Detect which cell encompasses the target text, then output its [x, y] center coordinate. 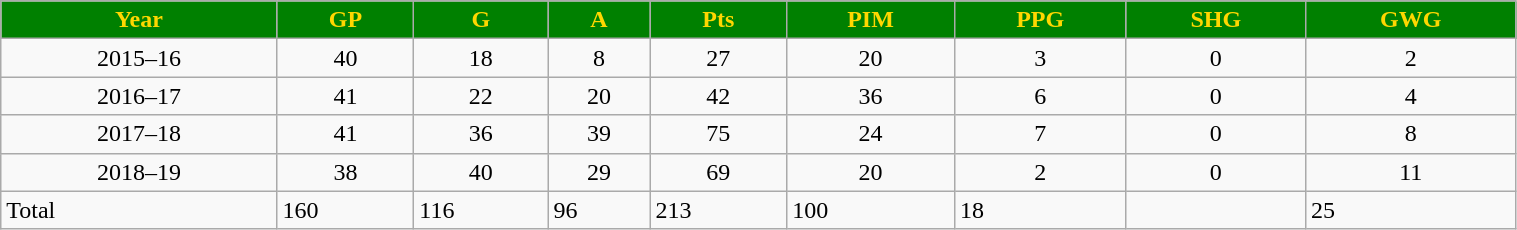
Total [139, 210]
96 [599, 210]
69 [718, 172]
A [599, 20]
2018–19 [139, 172]
3 [1040, 58]
42 [718, 96]
7 [1040, 134]
6 [1040, 96]
PPG [1040, 20]
160 [346, 210]
75 [718, 134]
GWG [1412, 20]
25 [1412, 210]
PIM [871, 20]
116 [481, 210]
Pts [718, 20]
24 [871, 134]
100 [871, 210]
G [481, 20]
213 [718, 210]
Year [139, 20]
4 [1412, 96]
GP [346, 20]
29 [599, 172]
SHG [1216, 20]
39 [599, 134]
38 [346, 172]
2017–18 [139, 134]
27 [718, 58]
2015–16 [139, 58]
2016–17 [139, 96]
22 [481, 96]
11 [1412, 172]
